Identify which cell holds the provided text, then report its (x, y) central coordinate. 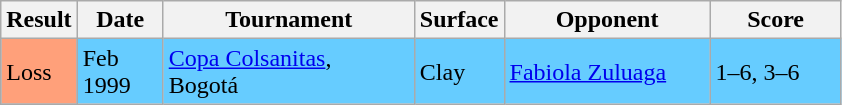
Surface (459, 20)
Score (776, 20)
Feb 1999 (120, 72)
Loss (39, 72)
Fabiola Zuluaga (607, 72)
1–6, 3–6 (776, 72)
Date (120, 20)
Opponent (607, 20)
Clay (459, 72)
Result (39, 20)
Tournament (288, 20)
Copa Colsanitas, Bogotá (288, 72)
